Return the (x, y) coordinate for the center point of the cell that contains the specified text.  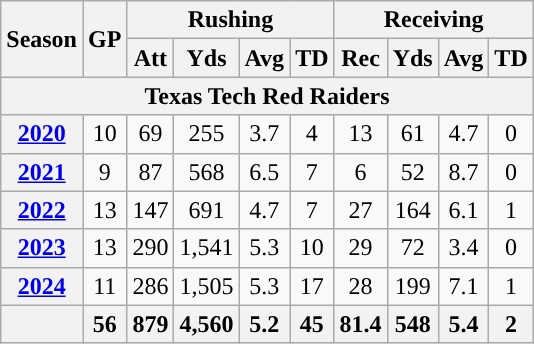
69 (150, 134)
2 (511, 324)
Rec (360, 58)
Texas Tech Red Raiders (267, 96)
Season (42, 39)
8.7 (464, 172)
290 (150, 248)
3.4 (464, 248)
28 (360, 286)
286 (150, 286)
Att (150, 58)
81.4 (360, 324)
4,560 (206, 324)
255 (206, 134)
2024 (42, 286)
17 (312, 286)
5.4 (464, 324)
56 (104, 324)
45 (312, 324)
1,541 (206, 248)
5.2 (264, 324)
29 (360, 248)
147 (150, 210)
2023 (42, 248)
6.1 (464, 210)
11 (104, 286)
164 (412, 210)
548 (412, 324)
52 (412, 172)
27 (360, 210)
6 (360, 172)
3.7 (264, 134)
GP (104, 39)
879 (150, 324)
2022 (42, 210)
61 (412, 134)
Rushing (230, 20)
7.1 (464, 286)
568 (206, 172)
87 (150, 172)
199 (412, 286)
4 (312, 134)
Receiving (434, 20)
2021 (42, 172)
1,505 (206, 286)
691 (206, 210)
72 (412, 248)
9 (104, 172)
6.5 (264, 172)
2020 (42, 134)
